Return [X, Y] of the center of cell containing provided text 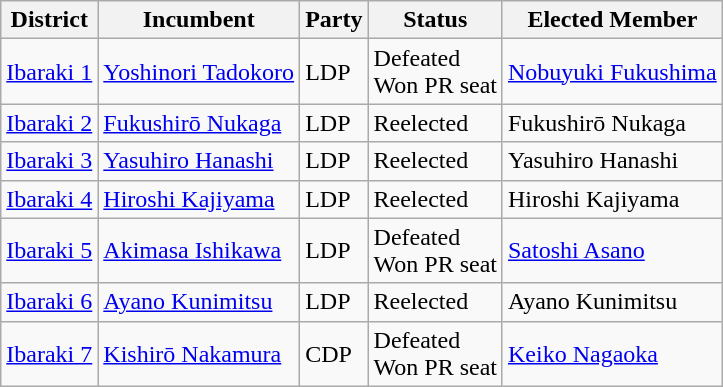
District [50, 20]
Party [334, 20]
CDP [334, 354]
Nobuyuki Fukushima [612, 72]
Incumbent [199, 20]
Akimasa Ishikawa [199, 250]
Status [435, 20]
Ibaraki 7 [50, 354]
Satoshi Asano [612, 250]
Kishirō Nakamura [199, 354]
Ibaraki 3 [50, 161]
Keiko Nagaoka [612, 354]
Elected Member [612, 20]
Ibaraki 5 [50, 250]
Yoshinori Tadokoro [199, 72]
Ibaraki 6 [50, 302]
Ibaraki 1 [50, 72]
Ibaraki 2 [50, 123]
Ibaraki 4 [50, 199]
